Find where the given text appears and provide that cell's center as [x, y] coordinate. 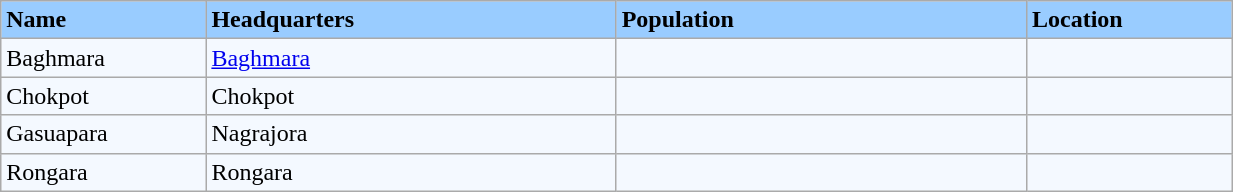
Gasuapara [104, 134]
Population [821, 20]
Name [104, 20]
Headquarters [411, 20]
Location [1128, 20]
Nagrajora [411, 134]
